Provide the [X, Y] coordinate of the cell's center where the given text is located.  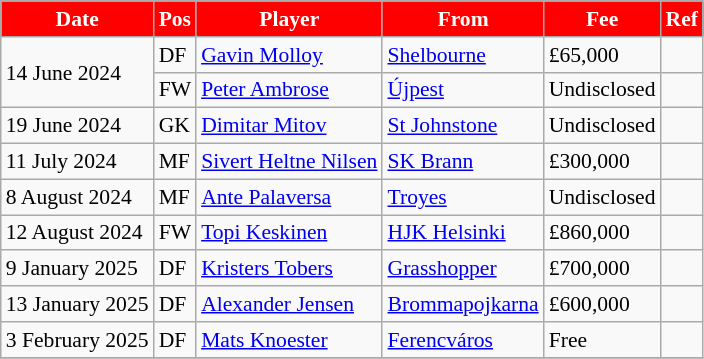
Újpest [462, 90]
8 August 2024 [78, 197]
13 January 2025 [78, 304]
Sivert Heltne Nilsen [289, 162]
Date [78, 19]
Ferencváros [462, 340]
Shelbourne [462, 55]
£600,000 [602, 304]
14 June 2024 [78, 72]
3 February 2025 [78, 340]
GK [176, 126]
12 August 2024 [78, 233]
Ante Palaversa [289, 197]
Topi Keskinen [289, 233]
Pos [176, 19]
Grasshopper [462, 269]
SK Brann [462, 162]
Free [602, 340]
HJK Helsinki [462, 233]
£860,000 [602, 233]
Ref [682, 19]
Peter Ambrose [289, 90]
£300,000 [602, 162]
Gavin Molloy [289, 55]
Fee [602, 19]
Dimitar Mitov [289, 126]
Alexander Jensen [289, 304]
Troyes [462, 197]
Kristers Tobers [289, 269]
11 July 2024 [78, 162]
19 June 2024 [78, 126]
From [462, 19]
Mats Knoester [289, 340]
£700,000 [602, 269]
Brommapojkarna [462, 304]
Player [289, 19]
St Johnstone [462, 126]
£65,000 [602, 55]
9 January 2025 [78, 269]
